Capture the cell that displays the provided text and extract its [X, Y] central coordinate. 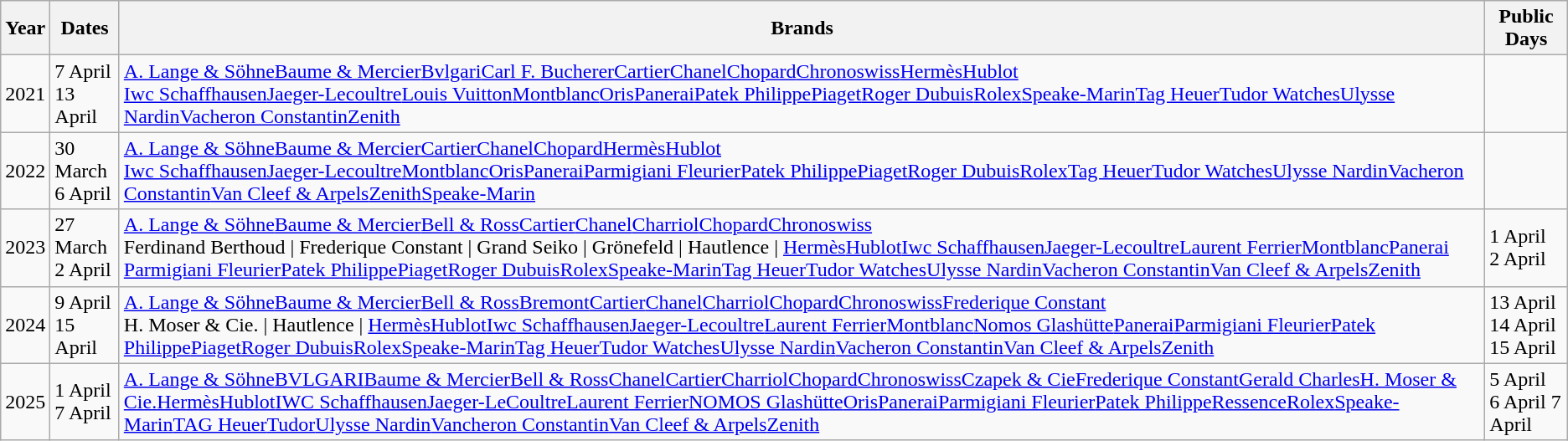
27 March2 April [85, 248]
2024 [25, 325]
Dates [85, 28]
7 April13 April [85, 94]
Year [25, 28]
30 March6 April [85, 171]
1 April2 April [1526, 248]
2022 [25, 171]
9 April15 April [85, 325]
Public Days [1526, 28]
2021 [25, 94]
2023 [25, 248]
Brands [802, 28]
13 April14 April15 April [1526, 325]
2025 [25, 402]
1 April7 April [85, 402]
5 April6 April 7 April [1526, 402]
